Detect which cell encompasses the target text, then output its (X, Y) center coordinate. 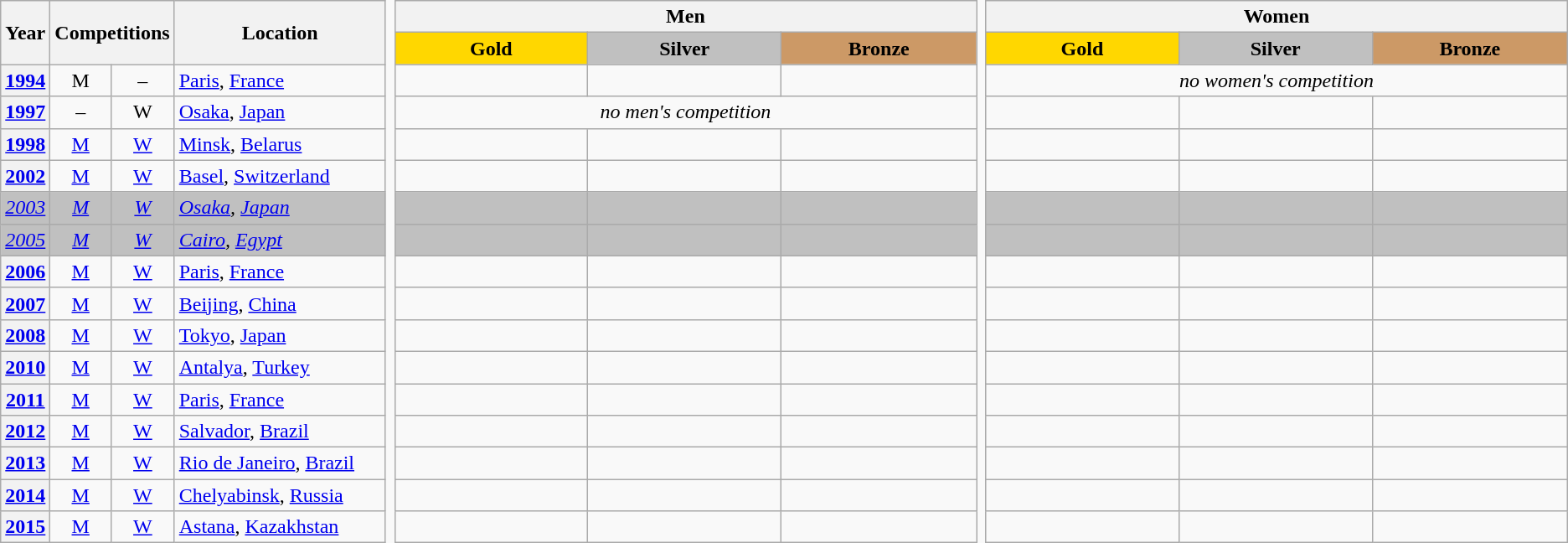
Beijing, China (280, 303)
1994 (25, 80)
Rio de Janeiro, Brazil (280, 463)
2011 (25, 400)
Chelyabinsk, Russia (280, 495)
1998 (25, 144)
Competitions (112, 33)
Astana, Kazakhstan (280, 527)
Year (25, 33)
Cairo, Egypt (280, 240)
Salvador, Brazil (280, 432)
2005 (25, 240)
Men (685, 17)
no women's competition (1277, 80)
2015 (25, 527)
Antalya, Turkey (280, 367)
2012 (25, 432)
2014 (25, 495)
Tokyo, Japan (280, 335)
2006 (25, 271)
Women (1277, 17)
2008 (25, 335)
Basel, Switzerland (280, 176)
Location (280, 33)
2010 (25, 367)
Minsk, Belarus (280, 144)
2013 (25, 463)
2002 (25, 176)
1997 (25, 112)
2003 (25, 208)
2007 (25, 303)
no men's competition (685, 112)
